Capture the cell that displays the provided text and extract its [x, y] central coordinate. 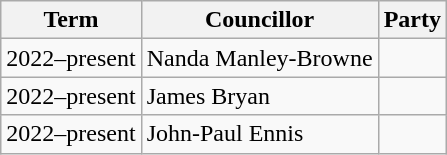
Councillor [260, 20]
Term [71, 20]
Nanda Manley-Browne [260, 58]
Party [412, 20]
John-Paul Ennis [260, 134]
James Bryan [260, 96]
